Output the [X, Y] coordinate of the center of the cell containing the given text.  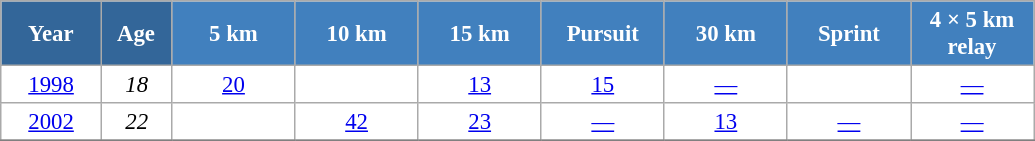
42 [356, 122]
10 km [356, 34]
20 [234, 85]
Pursuit [602, 34]
Age [136, 34]
4 × 5 km relay [972, 34]
22 [136, 122]
23 [480, 122]
2002 [52, 122]
5 km [234, 34]
18 [136, 85]
15 [602, 85]
Year [52, 34]
Sprint [848, 34]
30 km [726, 34]
1998 [52, 85]
15 km [480, 34]
